Return [x, y] of the center of cell containing provided text 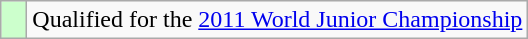
Qualified for the 2011 World Junior Championship [278, 20]
